Determine the [X, Y] coordinate at the center of the cell enclosing the given text.  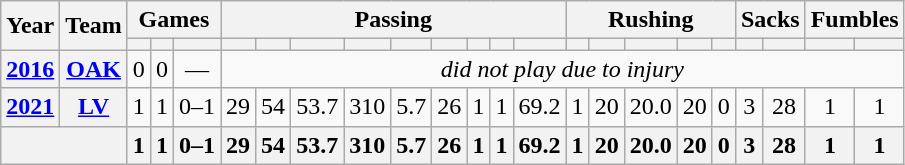
Passing [394, 20]
2016 [30, 69]
Games [174, 20]
LV [94, 107]
Team [94, 26]
OAK [94, 69]
Sacks [770, 20]
Fumbles [854, 20]
did not play due to injury [563, 69]
— [196, 69]
Year [30, 26]
2021 [30, 107]
Rushing [650, 20]
